Pinpoint the cell where the given text exists, returning its (X, Y) midpoint coordinate. 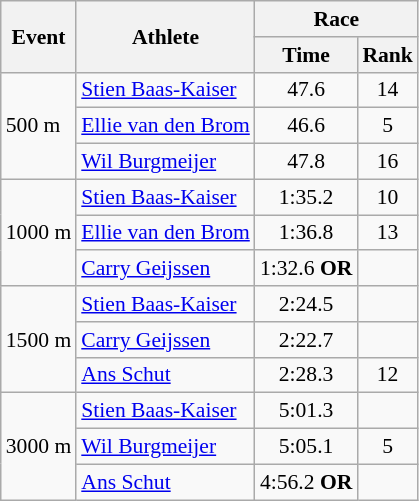
500 m (38, 126)
12 (388, 375)
14 (388, 90)
1:36.8 (306, 233)
Time (306, 55)
3000 m (38, 446)
10 (388, 197)
4:56.2 OR (306, 482)
2:22.7 (306, 340)
1500 m (38, 340)
Event (38, 36)
46.6 (306, 126)
47.8 (306, 162)
47.6 (306, 90)
Rank (388, 55)
Athlete (166, 36)
2:24.5 (306, 304)
1:32.6 OR (306, 269)
Race (336, 19)
13 (388, 233)
5:01.3 (306, 411)
2:28.3 (306, 375)
1000 m (38, 232)
16 (388, 162)
1:35.2 (306, 197)
5:05.1 (306, 447)
